Locate the cell with the specified text and output its (x, y) center coordinate. 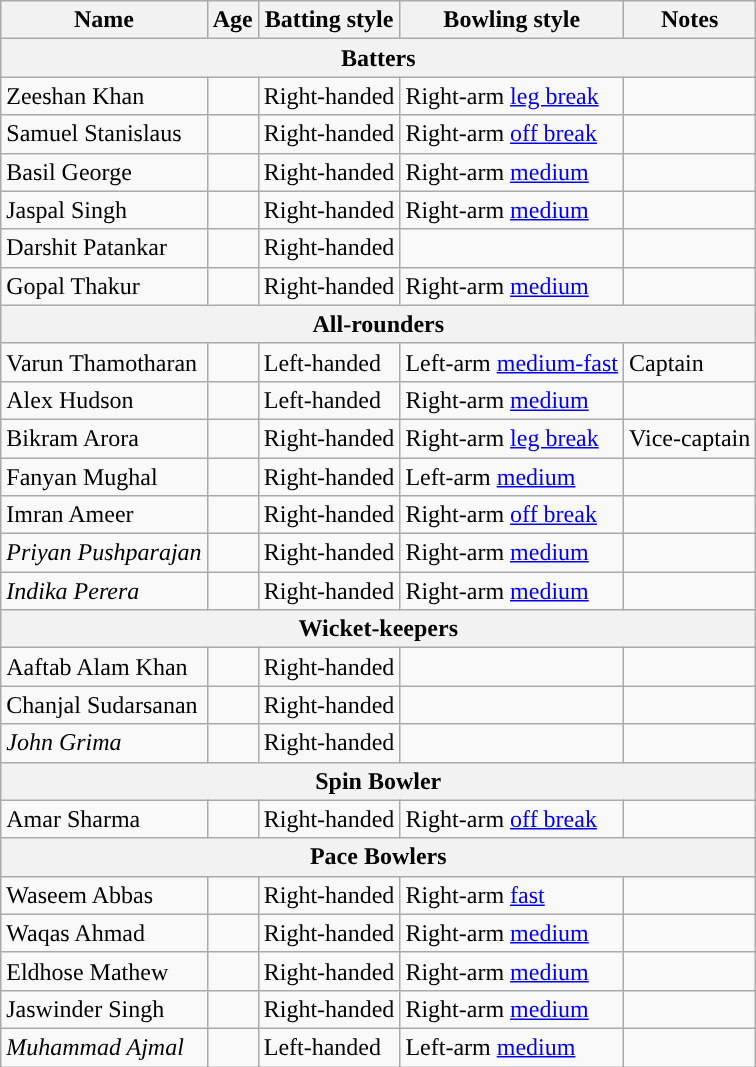
Bowling style (512, 20)
Jaswinder Singh (104, 1009)
Aaftab Alam Khan (104, 667)
Spin Bowler (378, 781)
Fanyan Mughal (104, 477)
Chanjal Sudarsanan (104, 705)
Captain (690, 362)
Indika Perera (104, 591)
Eldhose Mathew (104, 971)
Jaspal Singh (104, 210)
Wicket-keepers (378, 629)
Bikram Arora (104, 438)
Samuel Stanislaus (104, 134)
Waseem Abbas (104, 895)
Gopal Thakur (104, 286)
Varun Thamotharan (104, 362)
Alex Hudson (104, 400)
Age (232, 20)
Right-arm fast (512, 895)
Vice-captain (690, 438)
Name (104, 20)
Priyan Pushparajan (104, 553)
Pace Bowlers (378, 857)
Muhammad Ajmal (104, 1047)
Batters (378, 58)
Left-arm medium-fast (512, 362)
Waqas Ahmad (104, 933)
Batting style (329, 20)
John Grima (104, 743)
Imran Ameer (104, 515)
Amar Sharma (104, 819)
Darshit Patankar (104, 248)
Zeeshan Khan (104, 96)
Basil George (104, 172)
All-rounders (378, 324)
Notes (690, 20)
